Locate the cell with the specified text and output its [x, y] center coordinate. 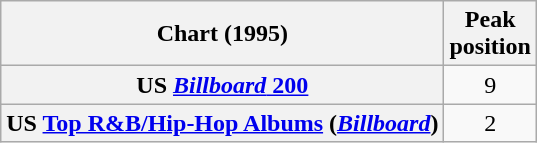
Peakposition [490, 34]
US Top R&B/Hip-Hop Albums (Billboard) [222, 123]
2 [490, 123]
9 [490, 85]
US Billboard 200 [222, 85]
Chart (1995) [222, 34]
